Provide the [x, y] coordinate of the cell's center where the given text is located.  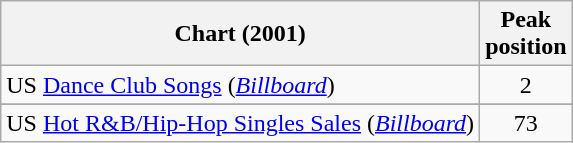
US Dance Club Songs (Billboard) [240, 85]
73 [526, 123]
2 [526, 85]
Peakposition [526, 34]
US Hot R&B/Hip-Hop Singles Sales (Billboard) [240, 123]
Chart (2001) [240, 34]
